Determine the [X, Y] coordinate at the center of the cell enclosing the given text.  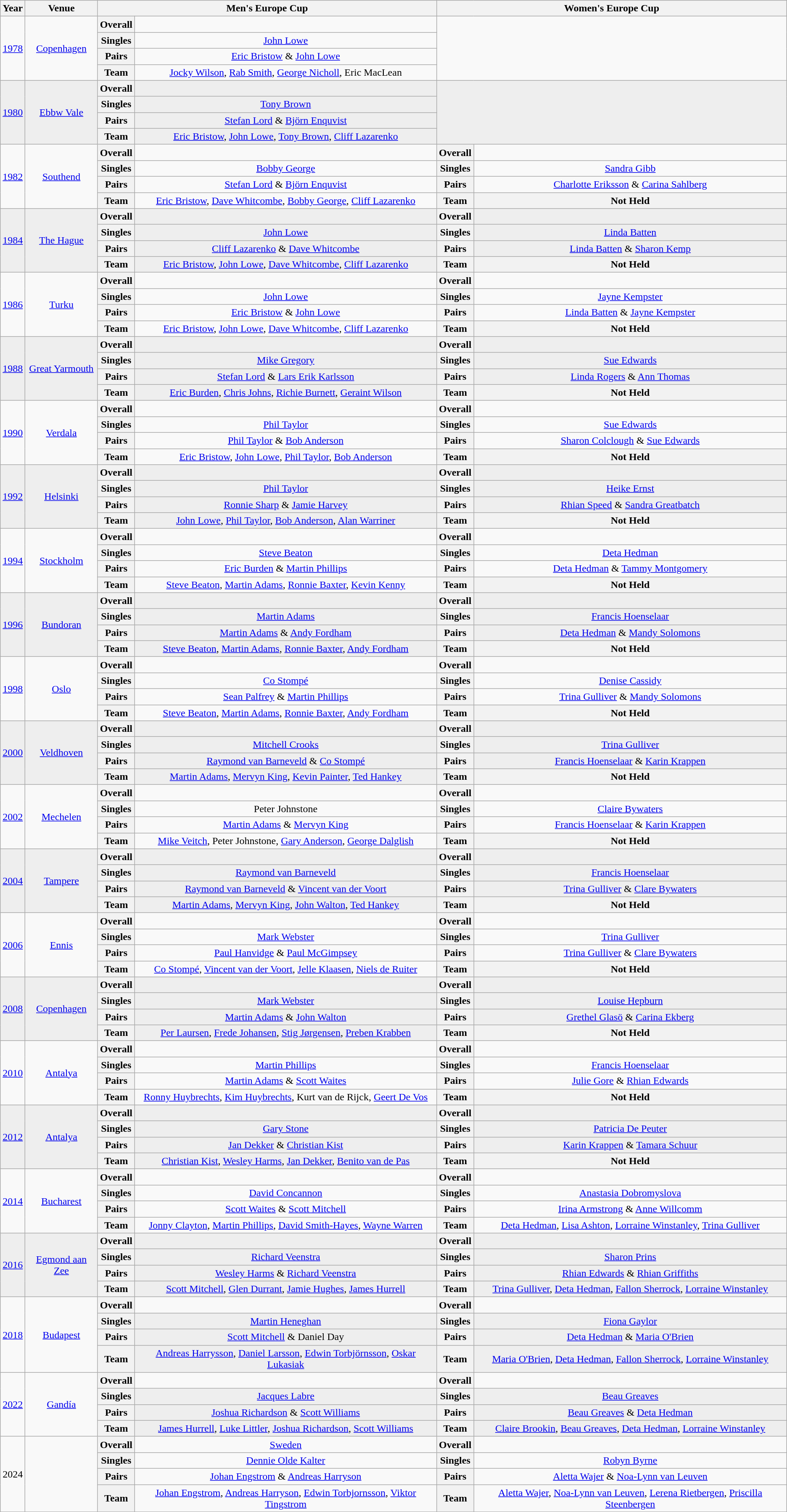
Verdala [61, 432]
Eric Burden & Martin Phillips [286, 569]
Tony Brown [286, 104]
Trina Gulliver, Deta Hedman, Fallon Sherrock, Lorraine Winstanley [630, 1289]
1996 [13, 625]
Martin Adams, Mervyn King, John Walton, Ted Hankey [286, 905]
Claire Brookin, Beau Greaves, Deta Hedman, Lorraine Winstanley [630, 1428]
Martin Adams & Mervyn King [286, 825]
Martin Adams & John Walton [286, 1017]
Ennis [61, 945]
Deta Hedman & Tammy Montgomery [630, 569]
Andreas Harrysson, Daniel Larsson, Edwin Torbjörnsson, Oskar Lukasiak [286, 1358]
Maria O'Brien, Deta Hedman, Fallon Sherrock, Lorraine Winstanley [630, 1358]
Joshua Richardson & Scott Williams [286, 1412]
Scott Mitchell, Glen Durrant, Jamie Hughes, James Hurrell [286, 1289]
Deta Hedman, Lisa Ashton, Lorraine Winstanley, Trina Gulliver [630, 1225]
John Lowe, Phil Taylor, Bob Anderson, Alan Warriner [286, 521]
Raymond van Barneveld & Vincent van der Voort [286, 889]
Helsinki [61, 497]
1980 [13, 112]
Gandía [61, 1404]
Martin Adams & Scott Waites [286, 1081]
Cliff Lazarenko & Dave Whitcombe [286, 249]
Stockholm [61, 561]
Heike Ernst [630, 489]
Fiona Gaylor [630, 1321]
Rhian Edwards & Rhian Griffiths [630, 1273]
Aletta Wajer, Noa-Lynn van Leuven, Lerena Rietbergen, Priscilla Steenbergen [630, 1498]
2016 [13, 1265]
Phil Taylor & Bob Anderson [286, 440]
2002 [13, 817]
Trina Gulliver & Mandy Solomons [630, 696]
Veldhoven [61, 753]
Eric Bristow, Dave Whitcombe, Bobby George, Cliff Lazarenko [286, 201]
1998 [13, 688]
Louise Hepburn [630, 1001]
Steve Beaton, Martin Adams, Ronnie Baxter, Kevin Kenny [286, 585]
2012 [13, 1137]
David Concannon [286, 1193]
1990 [13, 432]
Dennie Olde Kalter [286, 1460]
Year [13, 8]
2000 [13, 753]
Eric Bristow, John Lowe, Phil Taylor, Bob Anderson [286, 456]
Jan Dekker & Christian Kist [286, 1145]
Per Laursen, Frede Johansen, Stig Jørgensen, Preben Krabben [286, 1033]
2004 [13, 881]
Bobby George [286, 168]
Richard Veenstra [286, 1257]
Eric Burden, Chris Johns, Richie Burnett, Geraint Wilson [286, 392]
2006 [13, 945]
Linda Batten & Jayne Kempster [630, 312]
Johan Engstrom, Andreas Harryson, Edwin Torbjornsson, Viktor Tingstrom [286, 1498]
Co Stompé [286, 681]
Martin Adams & Andy Fordham [286, 633]
Bucharest [61, 1201]
Jonny Clayton, Martin Phillips, David Smith-Hayes, Wayne Warren [286, 1225]
1988 [13, 368]
Eric Bristow, John Lowe, Tony Brown, Cliff Lazarenko [286, 136]
James Hurrell, Luke Littler, Joshua Richardson, Scott Williams [286, 1428]
Beau Greaves & Deta Hedman [630, 1412]
Linda Batten & Sharon Kemp [630, 249]
Budapest [61, 1335]
Patricia De Peuter [630, 1129]
Ronny Huybrechts, Kim Huybrechts, Kurt van de Rijck, Geert De Vos [286, 1097]
2014 [13, 1201]
Jayne Kempster [630, 297]
Scott Waites & Scott Mitchell [286, 1209]
Rhian Speed & Sandra Greatbatch [630, 505]
The Hague [61, 241]
Sweden [286, 1444]
Charlotte Eriksson & Carina Sahlberg [630, 184]
Raymond van Barneveld & Co Stompé [286, 761]
Linda Rogers & Ann Thomas [630, 376]
Bundoran [61, 625]
Scott Mitchell & Daniel Day [286, 1337]
Sandra Gibb [630, 168]
Mechelen [61, 817]
2024 [13, 1474]
Johan Engstrom & Andreas Harryson [286, 1476]
Karin Krappen & Tamara Schuur [630, 1145]
1986 [13, 305]
Deta Hedman [630, 553]
Turku [61, 305]
Co Stompé, Vincent van der Voort, Jelle Klaasen, Niels de Ruiter [286, 969]
Mike Veitch, Peter Johnstone, Gary Anderson, George Dalglish [286, 841]
2010 [13, 1073]
Stefan Lord & Lars Erik Karlsson [286, 376]
Deta Hedman & Mandy Solomons [630, 633]
Peter Johnstone [286, 809]
Julie Gore & Rhian Edwards [630, 1081]
Mike Gregory [286, 360]
Deta Hedman & Maria O'Brien [630, 1337]
Sharon Colclough & Sue Edwards [630, 440]
2018 [13, 1335]
Christian Kist, Wesley Harms, Jan Dekker, Benito van de Pas [286, 1161]
Denise Cassidy [630, 681]
1984 [13, 241]
Southend [61, 176]
Ebbw Vale [61, 112]
Martin Phillips [286, 1065]
Robyn Byrne [630, 1460]
Egmond aan Zee [61, 1265]
Venue [61, 8]
Raymond van Barneveld [286, 873]
Tampere [61, 881]
Mitchell Crooks [286, 745]
Men's Europe Cup [267, 8]
Jocky Wilson, Rab Smith, George Nicholl, Eric MacLean [286, 72]
Steve Beaton [286, 553]
Claire Bywaters [630, 809]
1982 [13, 176]
Great Yarmouth [61, 368]
Grethel Glasö & Carina Ekberg [630, 1017]
Women's Europe Cup [612, 8]
Sharon Prins [630, 1257]
1992 [13, 497]
2008 [13, 1009]
Martin Adams [286, 617]
Irina Armstrong & Anne Willcomm [630, 1209]
Martin Adams, Mervyn King, Kevin Painter, Ted Hankey [286, 777]
1978 [13, 48]
2022 [13, 1404]
1994 [13, 561]
Linda Batten [630, 233]
Anastasia Dobromyslova [630, 1193]
Ronnie Sharp & Jamie Harvey [286, 505]
Martin Heneghan [286, 1321]
Oslo [61, 688]
Sean Palfrey & Martin Phillips [286, 696]
Jacques Labre [286, 1396]
Gary Stone [286, 1129]
Wesley Harms & Richard Veenstra [286, 1273]
Aletta Wajer & Noa-Lynn van Leuven [630, 1476]
Paul Hanvidge & Paul McGimpsey [286, 953]
Beau Greaves [630, 1396]
